Determine the [x, y] coordinate at the center of the cell enclosing the given text.  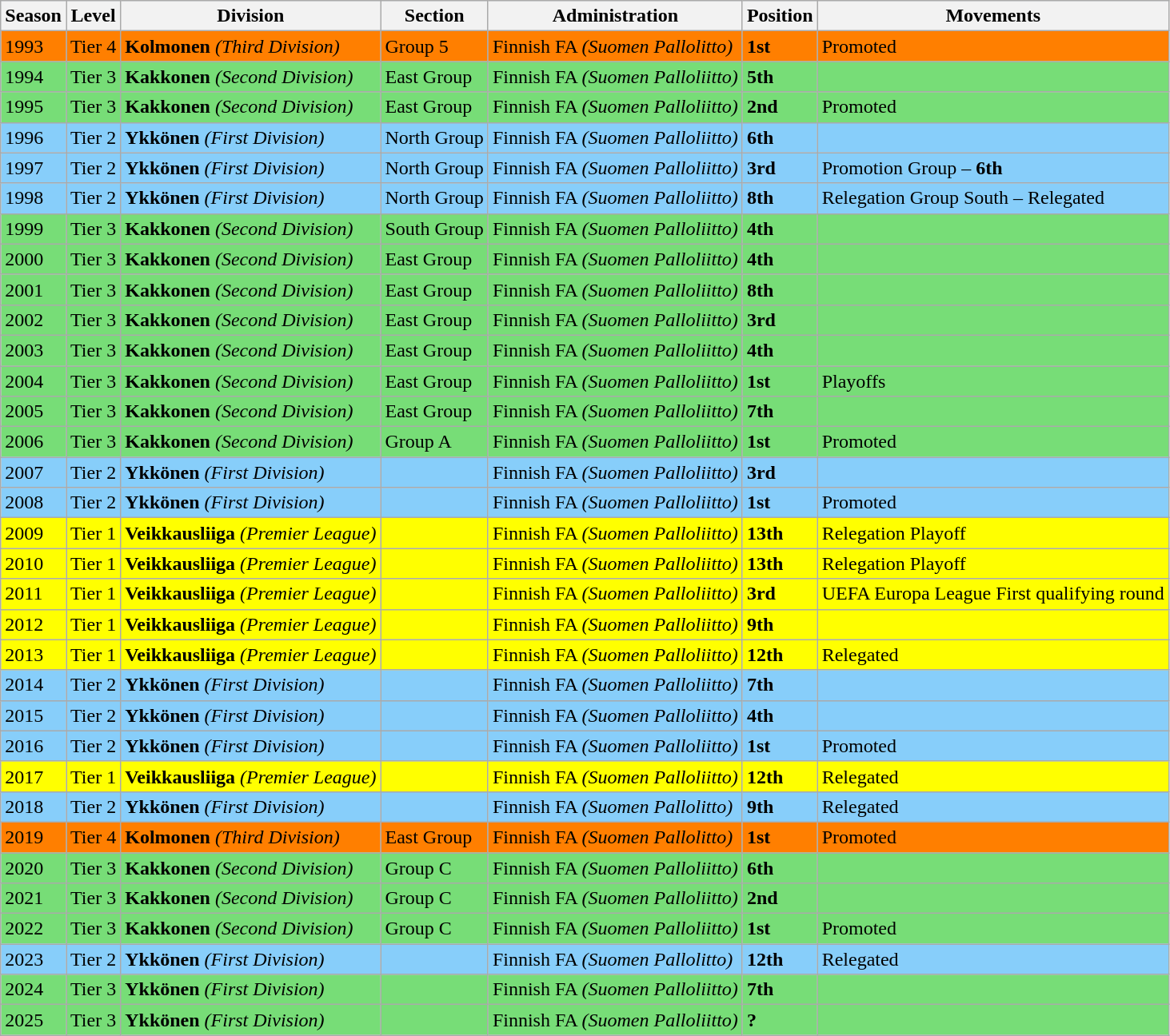
Playoffs [993, 381]
UEFA Europa League First qualifying round [993, 594]
2003 [34, 350]
Administration [615, 16]
Promotion Group – 6th [993, 168]
2006 [34, 442]
1999 [34, 229]
2024 [34, 990]
2014 [34, 685]
Level [93, 16]
1998 [34, 198]
2000 [34, 259]
Relegation Group South – Relegated [993, 198]
2012 [34, 624]
2025 [34, 1020]
2010 [34, 564]
2022 [34, 929]
Season [34, 16]
2016 [34, 746]
Division [251, 16]
2001 [34, 289]
5th [780, 77]
1993 [34, 46]
1996 [34, 137]
2007 [34, 472]
Group A [434, 442]
2002 [34, 320]
2013 [34, 655]
? [780, 1020]
2009 [34, 533]
South Group [434, 229]
2005 [34, 412]
2008 [34, 503]
2020 [34, 867]
2011 [34, 594]
Movements [993, 16]
2021 [34, 899]
2004 [34, 381]
Position [780, 16]
Group 5 [434, 46]
2015 [34, 715]
Section [434, 16]
1995 [34, 107]
2023 [34, 959]
2018 [34, 807]
2019 [34, 837]
1997 [34, 168]
1994 [34, 77]
2017 [34, 776]
